Search for the cell housing the specified text and yield its [x, y] center coordinate. 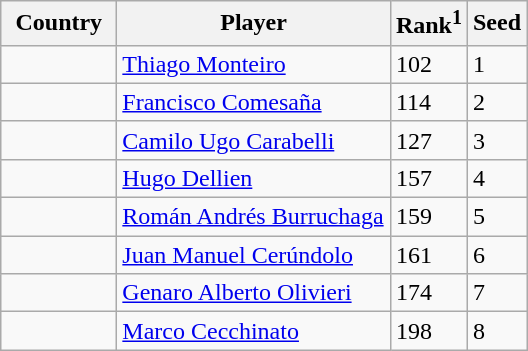
6 [496, 255]
7 [496, 293]
4 [496, 178]
Rank1 [428, 24]
Genaro Alberto Olivieri [254, 293]
Marco Cecchinato [254, 331]
5 [496, 217]
114 [428, 102]
161 [428, 255]
Francisco Comesaña [254, 102]
Player [254, 24]
159 [428, 217]
3 [496, 140]
Country [59, 24]
198 [428, 331]
Hugo Dellien [254, 178]
Juan Manuel Cerúndolo [254, 255]
2 [496, 102]
1 [496, 64]
Román Andrés Burruchaga [254, 217]
127 [428, 140]
174 [428, 293]
Seed [496, 24]
102 [428, 64]
8 [496, 331]
Thiago Monteiro [254, 64]
157 [428, 178]
Camilo Ugo Carabelli [254, 140]
